Determine the [X, Y] coordinate at the center of the cell enclosing the given text.  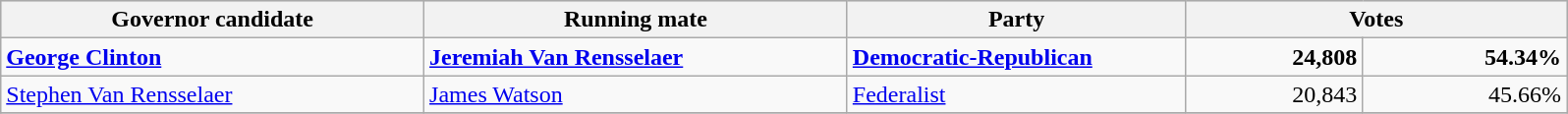
Democratic-Republican [1016, 57]
Party [1016, 20]
24,808 [1274, 57]
Stephen Van Rensselaer [212, 94]
Governor candidate [212, 20]
20,843 [1274, 94]
45.66% [1465, 94]
Running mate [637, 20]
George Clinton [212, 57]
James Watson [637, 94]
54.34% [1465, 57]
Federalist [1016, 94]
Jeremiah Van Rensselaer [637, 57]
Votes [1376, 20]
